Return the [x, y] coordinate for the center point of the cell that contains the specified text.  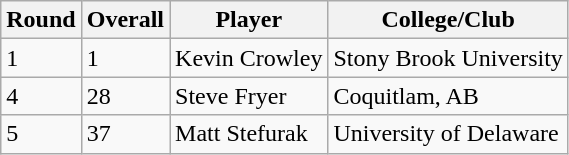
College/Club [448, 20]
Kevin Crowley [249, 58]
37 [125, 134]
Overall [125, 20]
Coquitlam, AB [448, 96]
Round [41, 20]
Player [249, 20]
4 [41, 96]
28 [125, 96]
Matt Stefurak [249, 134]
Stony Brook University [448, 58]
Steve Fryer [249, 96]
5 [41, 134]
University of Delaware [448, 134]
